Pinpoint the cell where the given text exists, returning its (x, y) midpoint coordinate. 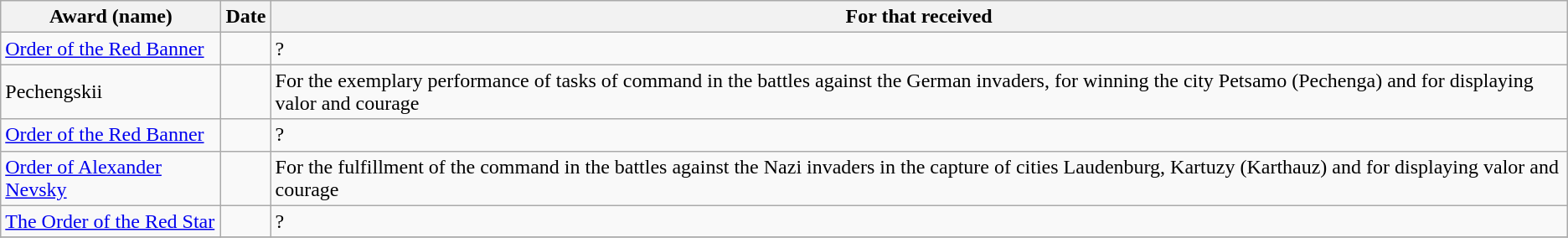
Award (name) (111, 17)
For that received (919, 17)
Pechengskii (111, 92)
The Order of the Red Star (111, 221)
Order of Alexander Nevsky (111, 178)
Date (246, 17)
